Provide the (X, Y) coordinate of the cell's center where the given text is located.  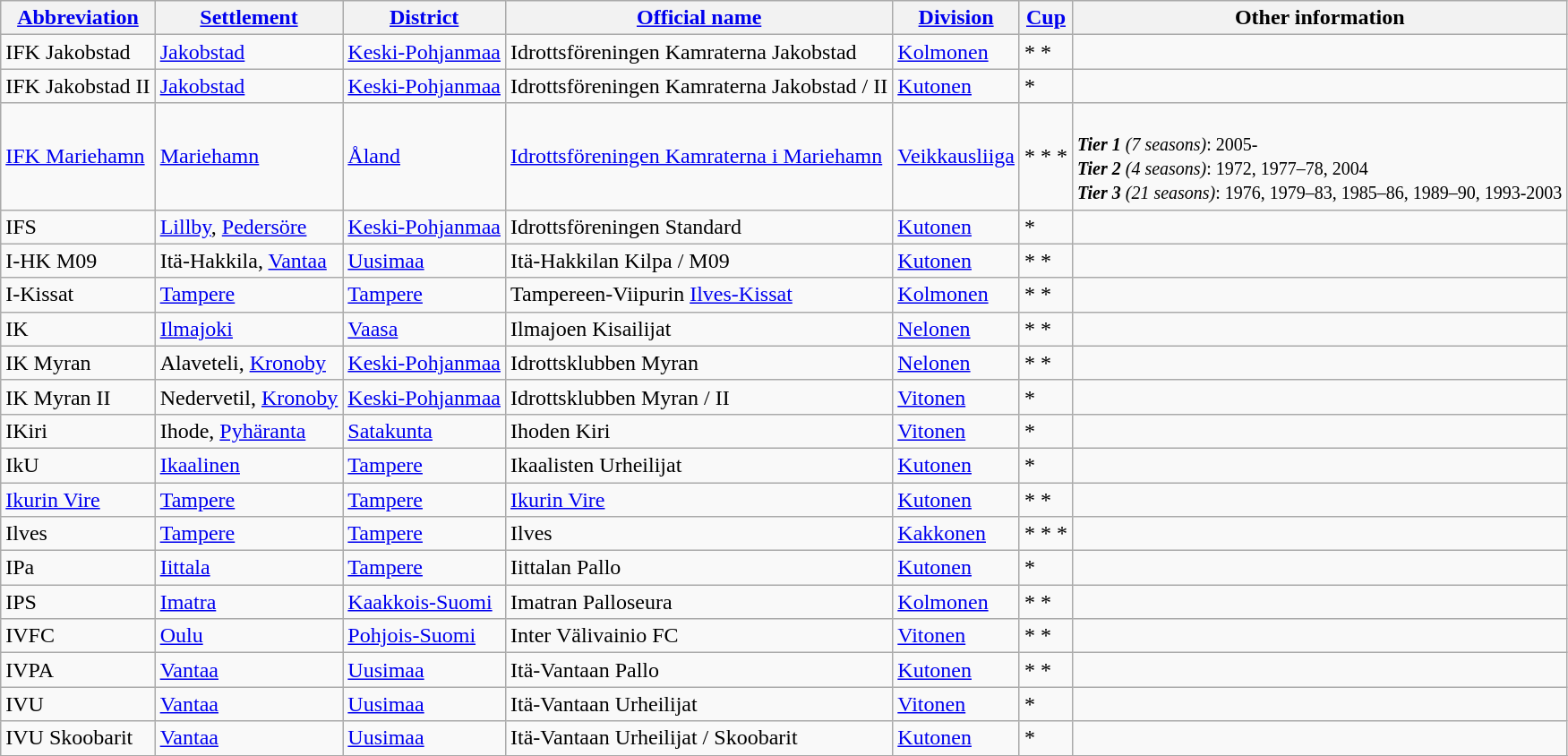
Satakunta (424, 431)
I-Kissat (78, 295)
Lillby, Pedersöre (249, 227)
Itä-Vantaan Urheilijat / Skoobarit (699, 738)
Itä-Hakkila, Vantaa (249, 261)
Ihoden Kiri (699, 431)
IKiri (78, 431)
IVU (78, 704)
District (424, 18)
Vaasa (424, 329)
IK (78, 329)
Iittalan Pallo (699, 568)
Division (956, 18)
Iittala (249, 568)
Ihode, Pyhäranta (249, 431)
IFK Mariehamn (78, 156)
IK Myran (78, 363)
Imatran Palloseura (699, 602)
Alaveteli, Kronoby (249, 363)
IPa (78, 568)
Veikkausliiga (956, 156)
Ilmajoen Kisailijat (699, 329)
Kakkonen (956, 534)
Idrottsklubben Myran / II (699, 397)
IVFC (78, 636)
Settlement (249, 18)
Oulu (249, 636)
Idrottsföreningen Kamraterna Jakobstad (699, 52)
Other information (1320, 18)
Tampereen-Viipurin Ilves-Kissat (699, 295)
Official name (699, 18)
Idrottsföreningen Standard (699, 227)
Cup (1046, 18)
IPS (78, 602)
I-HK M09 (78, 261)
Idrottsföreningen Kamraterna Jakobstad / II (699, 86)
IkU (78, 465)
IVPA (78, 670)
IFK Jakobstad (78, 52)
Idrottsföreningen Kamraterna i Mariehamn (699, 156)
Ikaalisten Urheilijat (699, 465)
IK Myran II (78, 397)
Imatra (249, 602)
IFS (78, 227)
Itä-Vantaan Urheilijat (699, 704)
Tier 1 (7 seasons): 2005- Tier 2 (4 seasons): 1972, 1977–78, 2004 Tier 3 (21 seasons): 1976, 1979–83, 1985–86, 1989–90, 1993-2003 (1320, 156)
Ikaalinen (249, 465)
IFK Jakobstad II (78, 86)
Ilmajoki (249, 329)
Idrottsklubben Myran (699, 363)
IVU Skoobarit (78, 738)
Abbreviation (78, 18)
Åland (424, 156)
Pohjois-Suomi (424, 636)
Itä-Vantaan Pallo (699, 670)
Mariehamn (249, 156)
Nedervetil, Kronoby (249, 397)
Inter Välivainio FC (699, 636)
Itä-Hakkilan Kilpa / M09 (699, 261)
Kaakkois-Suomi (424, 602)
